Provide the (X, Y) coordinate of the cell's center where the given text is located.  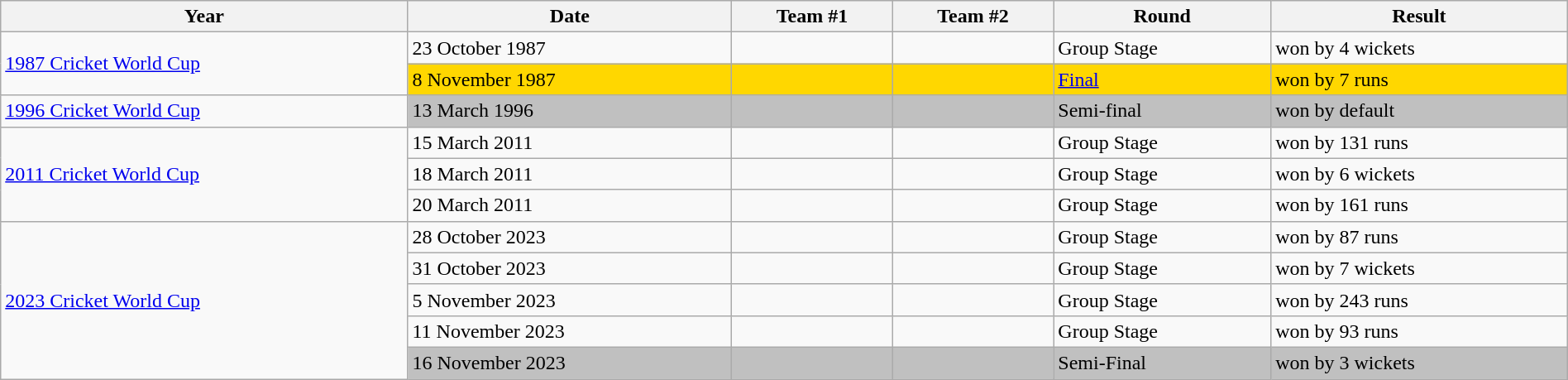
Semi-final (1163, 111)
Team #1 (812, 17)
1996 Cricket World Cup (204, 111)
20 March 2011 (570, 205)
31 October 2023 (570, 268)
won by 243 runs (1419, 300)
15 March 2011 (570, 142)
28 October 2023 (570, 237)
won by 161 runs (1419, 205)
2023 Cricket World Cup (204, 300)
16 November 2023 (570, 363)
2011 Cricket World Cup (204, 174)
Final (1163, 79)
won by 131 runs (1419, 142)
won by 7 runs (1419, 79)
Round (1163, 17)
Year (204, 17)
18 March 2011 (570, 174)
5 November 2023 (570, 300)
won by 3 wickets (1419, 363)
8 November 1987 (570, 79)
Semi-Final (1163, 363)
11 November 2023 (570, 331)
won by 87 runs (1419, 237)
Result (1419, 17)
won by 4 wickets (1419, 48)
won by default (1419, 111)
won by 93 runs (1419, 331)
13 March 1996 (570, 111)
won by 6 wickets (1419, 174)
won by 7 wickets (1419, 268)
23 October 1987 (570, 48)
Date (570, 17)
Team #2 (973, 17)
1987 Cricket World Cup (204, 64)
